From the cell containing the given text, extract its center point as [X, Y] coordinate. 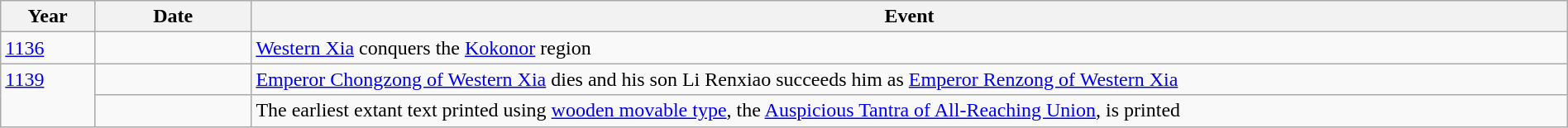
1136 [48, 48]
Emperor Chongzong of Western Xia dies and his son Li Renxiao succeeds him as Emperor Renzong of Western Xia [910, 79]
1139 [48, 95]
Year [48, 17]
The earliest extant text printed using wooden movable type, the Auspicious Tantra of All-Reaching Union, is printed [910, 111]
Event [910, 17]
Western Xia conquers the Kokonor region [910, 48]
Date [172, 17]
